Return the (X, Y) coordinate for the center point of the cell that contains the specified text.  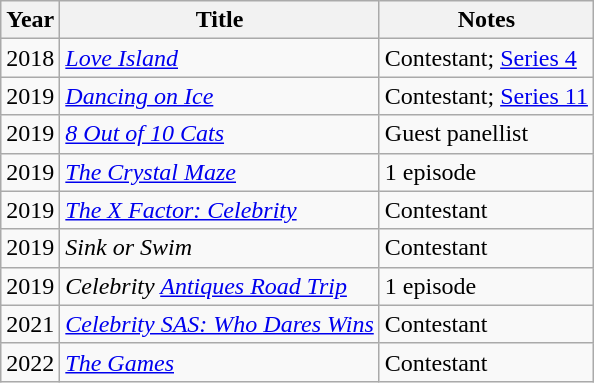
The X Factor: Celebrity (220, 210)
Celebrity SAS: Who Dares Wins (220, 324)
2018 (30, 58)
2022 (30, 362)
Year (30, 20)
Contestant; Series 4 (486, 58)
Love Island (220, 58)
Contestant; Series 11 (486, 96)
Celebrity Antiques Road Trip (220, 286)
Title (220, 20)
Dancing on Ice (220, 96)
Notes (486, 20)
8 Out of 10 Cats (220, 134)
2021 (30, 324)
The Crystal Maze (220, 172)
The Games (220, 362)
Sink or Swim (220, 248)
Guest panellist (486, 134)
